Scan for the cell matching the given text and deliver its (x, y) coordinate at center. 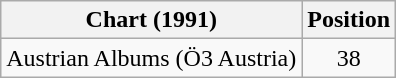
Position (349, 20)
38 (349, 58)
Chart (1991) (152, 20)
Austrian Albums (Ö3 Austria) (152, 58)
